Extract the (x, y) coordinate from the center of the cell holding the provided text.  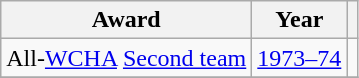
All-WCHA Second team (126, 58)
Year (300, 20)
1973–74 (300, 58)
Award (126, 20)
